Output the [X, Y] coordinate of the center of the cell containing the given text.  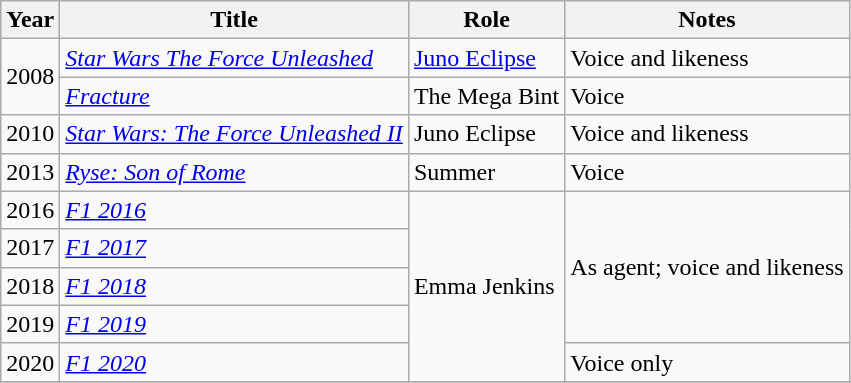
F1 2019 [234, 324]
2013 [30, 172]
2016 [30, 210]
Voice only [707, 362]
The Mega Bint [486, 96]
2019 [30, 324]
2020 [30, 362]
2017 [30, 248]
Title [234, 20]
F1 2017 [234, 248]
F1 2018 [234, 286]
Emma Jenkins [486, 286]
Star Wars: The Force Unleashed II [234, 134]
Star Wars The Force Unleashed [234, 58]
As agent; voice and likeness [707, 267]
2008 [30, 77]
Fracture [234, 96]
Role [486, 20]
2018 [30, 286]
2010 [30, 134]
F1 2020 [234, 362]
Notes [707, 20]
Summer [486, 172]
Year [30, 20]
Ryse: Son of Rome [234, 172]
F1 2016 [234, 210]
